Locate the cell with the specified text and output its [x, y] center coordinate. 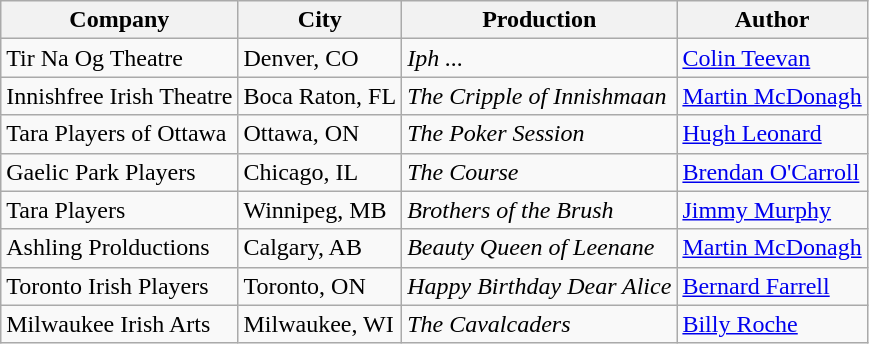
Ottawa, ON [320, 134]
Production [540, 20]
Tir Na Og Theatre [120, 58]
Company [120, 20]
Hugh Leonard [772, 134]
City [320, 20]
Milwaukee Irish Arts [120, 324]
Author [772, 20]
Brothers of the Brush [540, 210]
The Cripple of Innishmaan [540, 96]
The Cavalcaders [540, 324]
Winnipeg, MB [320, 210]
Toronto Irish Players [120, 286]
The Poker Session [540, 134]
Calgary, AB [320, 248]
Denver, CO [320, 58]
Gaelic Park Players [120, 172]
Colin Teevan [772, 58]
Beauty Queen of Leenane [540, 248]
Iph ... [540, 58]
Ashling Prolductions [120, 248]
Chicago, IL [320, 172]
Bernard Farrell [772, 286]
Brendan O'Carroll [772, 172]
Tara Players [120, 210]
Happy Birthday Dear Alice [540, 286]
Toronto, ON [320, 286]
Tara Players of Ottawa [120, 134]
Boca Raton, FL [320, 96]
Jimmy Murphy [772, 210]
Billy Roche [772, 324]
The Course [540, 172]
Innishfree Irish Theatre [120, 96]
Milwaukee, WI [320, 324]
